Search for the cell housing the specified text and yield its [X, Y] center coordinate. 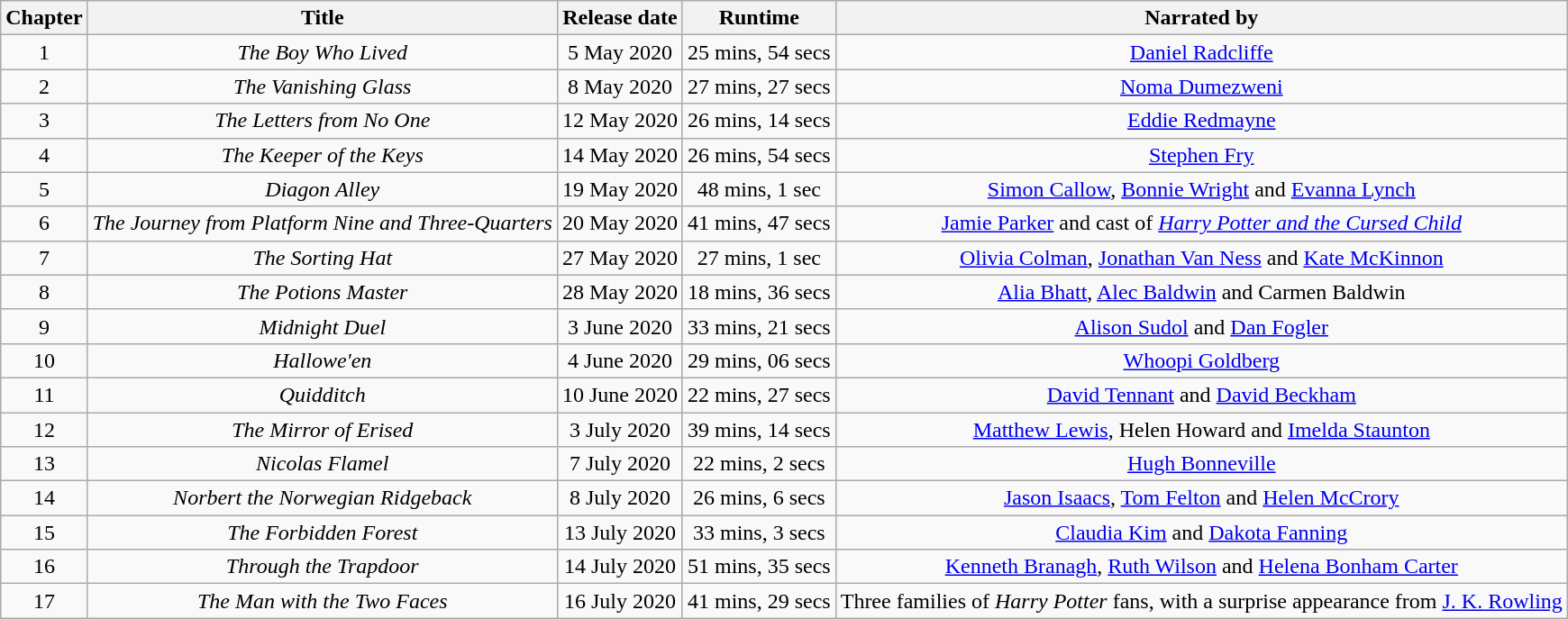
15 [44, 533]
The Boy Who Lived [323, 52]
16 [44, 567]
Daniel Radcliffe [1201, 52]
Quidditch [323, 395]
26 mins, 54 secs [759, 155]
Noma Dumezweni [1201, 86]
11 [44, 395]
Alison Sudol and Dan Fogler [1201, 326]
Hallowe'en [323, 360]
17 [44, 601]
The Letters from No One [323, 121]
Kenneth Branagh, Ruth Wilson and Helena Bonham Carter [1201, 567]
4 June 2020 [620, 360]
25 mins, 54 secs [759, 52]
Alia Bhatt, Alec Baldwin and Carmen Baldwin [1201, 292]
12 May 2020 [620, 121]
14 July 2020 [620, 567]
10 [44, 360]
3 June 2020 [620, 326]
1 [44, 52]
16 July 2020 [620, 601]
41 mins, 47 secs [759, 223]
27 mins, 27 secs [759, 86]
Release date [620, 18]
Matthew Lewis, Helen Howard and Imelda Staunton [1201, 430]
26 mins, 14 secs [759, 121]
The Vanishing Glass [323, 86]
Hugh Bonneville [1201, 464]
Olivia Colman, Jonathan Van Ness and Kate McKinnon [1201, 258]
51 mins, 35 secs [759, 567]
8 July 2020 [620, 498]
28 May 2020 [620, 292]
The Potions Master [323, 292]
5 [44, 189]
5 May 2020 [620, 52]
Through the Trapdoor [323, 567]
Simon Callow, Bonnie Wright and Evanna Lynch [1201, 189]
The Man with the Two Faces [323, 601]
27 mins, 1 sec [759, 258]
48 mins, 1 sec [759, 189]
9 [44, 326]
10 June 2020 [620, 395]
The Sorting Hat [323, 258]
Midnight Duel [323, 326]
3 July 2020 [620, 430]
7 July 2020 [620, 464]
6 [44, 223]
Runtime [759, 18]
Title [323, 18]
Jamie Parker and cast of Harry Potter and the Cursed Child [1201, 223]
12 [44, 430]
41 mins, 29 secs [759, 601]
Nicolas Flamel [323, 464]
Diagon Alley [323, 189]
Three families of Harry Potter fans, with a surprise appearance from J. K. Rowling [1201, 601]
The Forbidden Forest [323, 533]
13 [44, 464]
13 July 2020 [620, 533]
Norbert the Norwegian Ridgeback [323, 498]
Eddie Redmayne [1201, 121]
33 mins, 21 secs [759, 326]
8 [44, 292]
7 [44, 258]
27 May 2020 [620, 258]
The Journey from Platform Nine and Three-Quarters [323, 223]
33 mins, 3 secs [759, 533]
Stephen Fry [1201, 155]
18 mins, 36 secs [759, 292]
David Tennant and David Beckham [1201, 395]
The Mirror of Erised [323, 430]
22 mins, 2 secs [759, 464]
22 mins, 27 secs [759, 395]
Claudia Kim and Dakota Fanning [1201, 533]
29 mins, 06 secs [759, 360]
39 mins, 14 secs [759, 430]
26 mins, 6 secs [759, 498]
14 May 2020 [620, 155]
4 [44, 155]
Chapter [44, 18]
8 May 2020 [620, 86]
19 May 2020 [620, 189]
20 May 2020 [620, 223]
Whoopi Goldberg [1201, 360]
Jason Isaacs, Tom Felton and Helen McCrory [1201, 498]
2 [44, 86]
The Keeper of the Keys [323, 155]
14 [44, 498]
3 [44, 121]
Narrated by [1201, 18]
